Locate the cell with the specified text and output its (x, y) center coordinate. 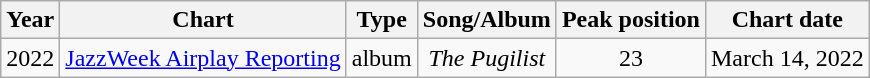
The Pugilist (486, 58)
JazzWeek Airplay Reporting (203, 58)
March 14, 2022 (787, 58)
2022 (30, 58)
Chart (203, 20)
Year (30, 20)
album (382, 58)
23 (630, 58)
Chart date (787, 20)
Type (382, 20)
Peak position (630, 20)
Song/Album (486, 20)
